Capture the cell that displays the provided text and extract its [x, y] central coordinate. 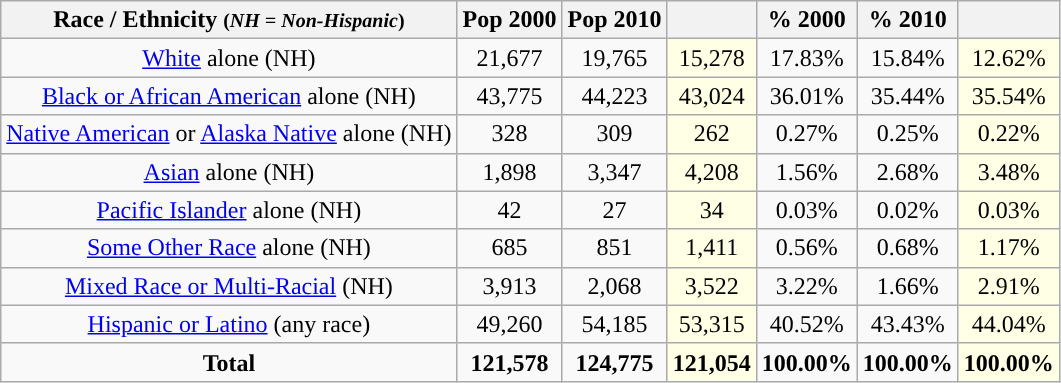
54,185 [614, 324]
1.17% [1008, 248]
Mixed Race or Multi-Racial (NH) [229, 286]
309 [614, 134]
17.83% [806, 58]
0.02% [908, 210]
12.62% [1008, 58]
43,024 [712, 96]
2.68% [908, 172]
34 [712, 210]
262 [712, 134]
3.22% [806, 286]
15,278 [712, 58]
40.52% [806, 324]
35.44% [908, 96]
15.84% [908, 58]
Black or African American alone (NH) [229, 96]
Pop 2010 [614, 20]
124,775 [614, 362]
3.48% [1008, 172]
Pacific Islander alone (NH) [229, 210]
Pop 2000 [510, 20]
1.56% [806, 172]
Some Other Race alone (NH) [229, 248]
1,411 [712, 248]
1.66% [908, 286]
328 [510, 134]
Native American or Alaska Native alone (NH) [229, 134]
0.68% [908, 248]
4,208 [712, 172]
1,898 [510, 172]
0.25% [908, 134]
Total [229, 362]
44.04% [1008, 324]
35.54% [1008, 96]
42 [510, 210]
121,054 [712, 362]
27 [614, 210]
49,260 [510, 324]
0.27% [806, 134]
44,223 [614, 96]
2,068 [614, 286]
36.01% [806, 96]
Race / Ethnicity (NH = Non-Hispanic) [229, 20]
43,775 [510, 96]
43.43% [908, 324]
851 [614, 248]
19,765 [614, 58]
0.56% [806, 248]
685 [510, 248]
53,315 [712, 324]
Hispanic or Latino (any race) [229, 324]
Asian alone (NH) [229, 172]
0.22% [1008, 134]
3,913 [510, 286]
3,522 [712, 286]
% 2010 [908, 20]
121,578 [510, 362]
2.91% [1008, 286]
White alone (NH) [229, 58]
3,347 [614, 172]
21,677 [510, 58]
% 2000 [806, 20]
